Locate the cell with the specified text and output its (x, y) center coordinate. 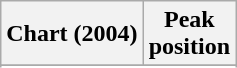
Peakposition (189, 34)
Chart (2004) (72, 34)
